Identify which cell holds the provided text, then report its (X, Y) central coordinate. 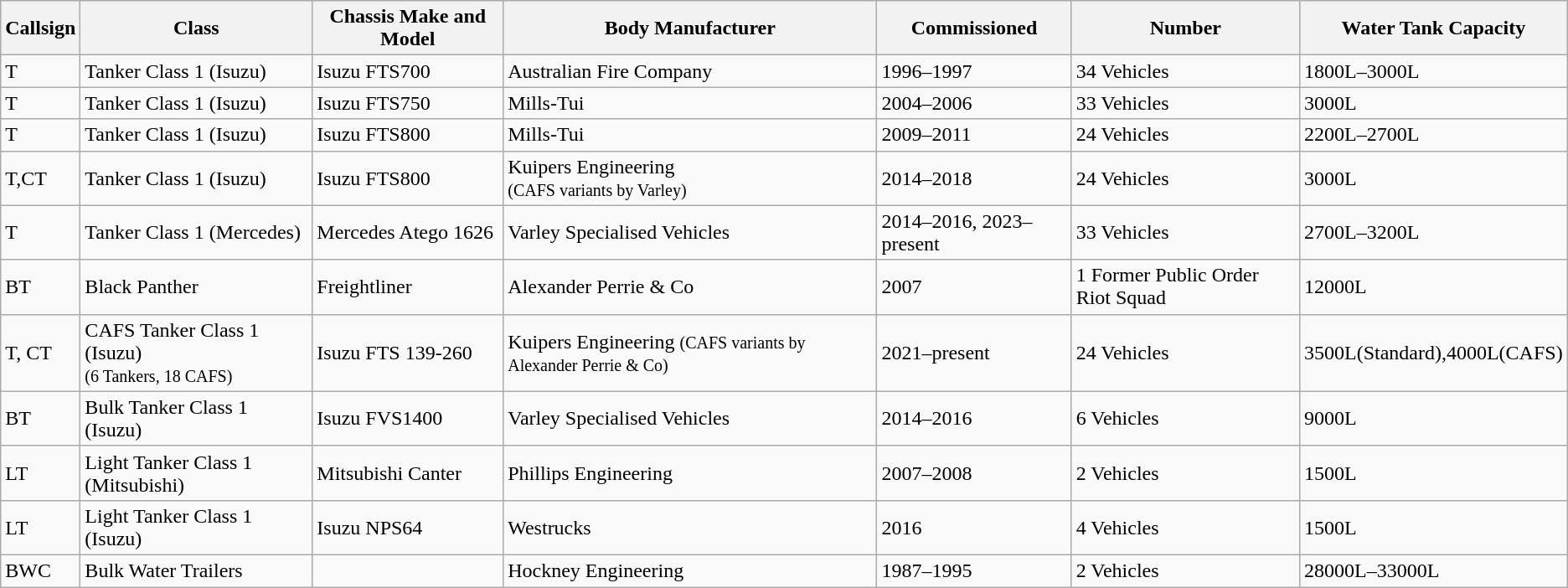
2700L–3200L (1433, 233)
Phillips Engineering (690, 472)
CAFS Tanker Class 1 (Isuzu)(6 Tankers, 18 CAFS) (196, 353)
2009–2011 (974, 135)
28000L–33000L (1433, 570)
T, CT (40, 353)
Number (1185, 28)
1987–1995 (974, 570)
2004–2006 (974, 103)
Alexander Perrie & Co (690, 286)
Mercedes Atego 1626 (408, 233)
Freightliner (408, 286)
6 Vehicles (1185, 419)
Isuzu FVS1400 (408, 419)
Isuzu FTS750 (408, 103)
Callsign (40, 28)
12000L (1433, 286)
Black Panther (196, 286)
2016 (974, 528)
Kuipers Engineering (CAFS variants by Alexander Perrie & Co) (690, 353)
Water Tank Capacity (1433, 28)
Isuzu NPS64 (408, 528)
Isuzu FTS 139-260 (408, 353)
2014–2018 (974, 178)
Light Tanker Class 1 (Isuzu) (196, 528)
Commissioned (974, 28)
34 Vehicles (1185, 71)
Bulk Water Trailers (196, 570)
1 Former Public Order Riot Squad (1185, 286)
T,CT (40, 178)
9000L (1433, 419)
Tanker Class 1 (Mercedes) (196, 233)
3500L(Standard),4000L(CAFS) (1433, 353)
2021–present (974, 353)
BWC (40, 570)
Light Tanker Class 1 (Mitsubishi) (196, 472)
Bulk Tanker Class 1 (Isuzu) (196, 419)
Hockney Engineering (690, 570)
Body Manufacturer (690, 28)
Chassis Make and Model (408, 28)
2007 (974, 286)
1996–1997 (974, 71)
Isuzu FTS700 (408, 71)
Mitsubishi Canter (408, 472)
1800L–3000L (1433, 71)
Kuipers Engineering(CAFS variants by Varley) (690, 178)
Australian Fire Company (690, 71)
Westrucks (690, 528)
2200L–2700L (1433, 135)
2007–2008 (974, 472)
Class (196, 28)
2014–2016 (974, 419)
4 Vehicles (1185, 528)
2014–2016, 2023–present (974, 233)
